Locate the cell with the specified text and output its (x, y) center coordinate. 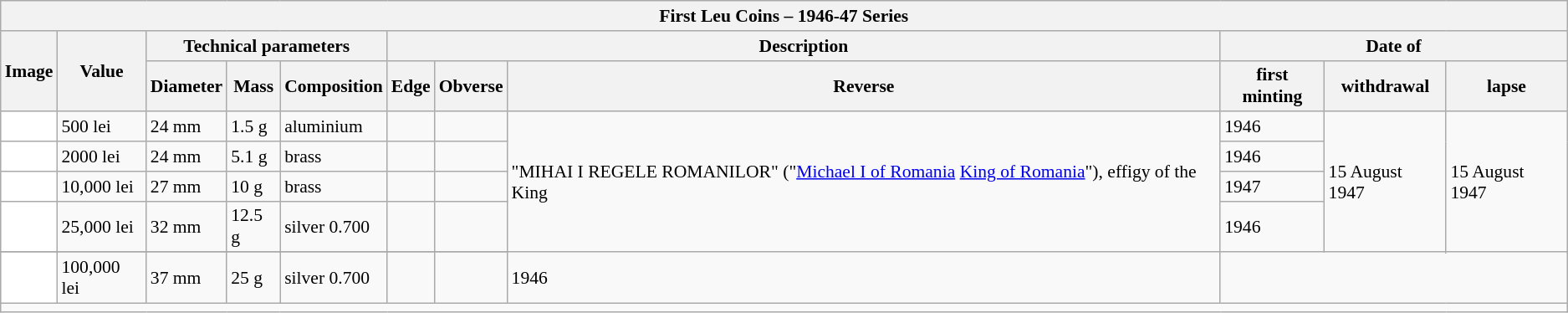
First Leu Coins – 1946-47 Series (784, 16)
25 g (253, 278)
Image (29, 72)
Obverse (472, 85)
"MIHAI I REGELE ROMANILOR" ("Michael I of Romania King of Romania"), effigy of the King (865, 182)
Description (804, 46)
5.1 g (253, 156)
Mass (253, 85)
2000 lei (101, 156)
Technical parameters (267, 46)
Reverse (865, 85)
withdrawal (1386, 85)
500 lei (101, 127)
Edge (411, 85)
1.5 g (253, 127)
aluminium (334, 127)
Value (101, 72)
1947 (1272, 187)
25,000 lei (101, 226)
lapse (1506, 85)
10 g (253, 187)
Composition (334, 85)
12.5 g (253, 226)
100,000 lei (101, 278)
27 mm (186, 187)
first minting (1272, 85)
10,000 lei (101, 187)
Diameter (186, 85)
32 mm (186, 226)
Date of (1393, 46)
37 mm (186, 278)
